Provide the [x, y] coordinate of the cell's center where the given text is located.  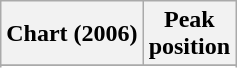
Peak position [189, 34]
Chart (2006) [72, 34]
